Pinpoint the cell where the given text exists, returning its (X, Y) midpoint coordinate. 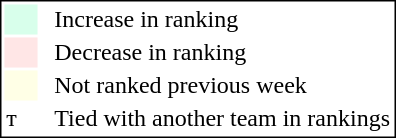
Not ranked previous week (222, 85)
Decrease in ranking (222, 53)
Increase in ranking (222, 19)
т (22, 119)
Tied with another team in rankings (222, 119)
